Locate the cell with the specified text and output its [x, y] center coordinate. 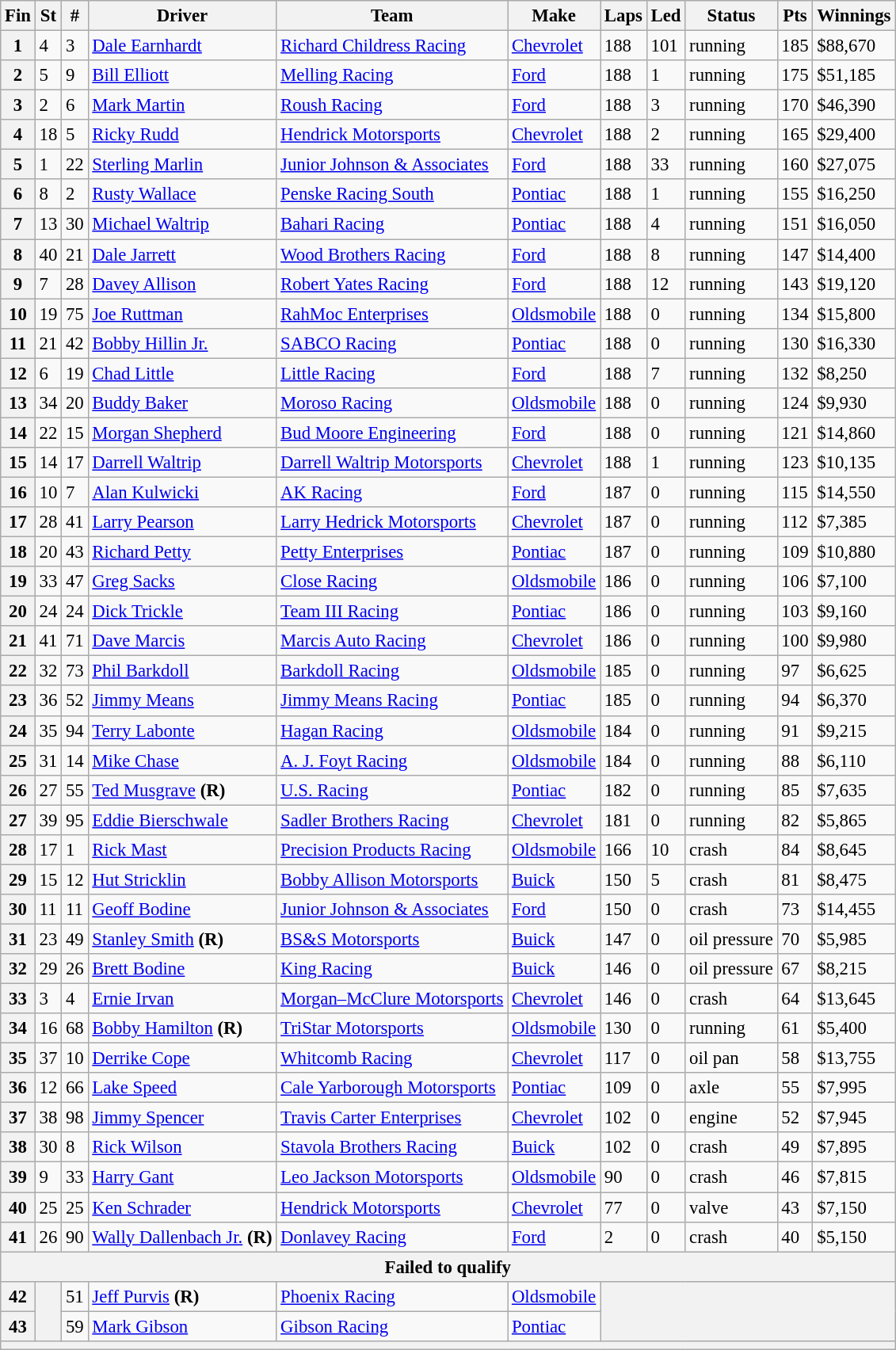
Jeff Purvis (R) [182, 1296]
Gibson Racing [392, 1326]
$7,895 [854, 1148]
124 [795, 403]
$19,120 [854, 284]
85 [795, 790]
101 [665, 46]
82 [795, 820]
Alan Kulwicki [182, 492]
Whitcomb Racing [392, 1058]
Laps [624, 16]
oil pan [731, 1058]
Harry Gant [182, 1177]
$9,980 [854, 641]
Dave Marcis [182, 641]
134 [795, 314]
Phoenix Racing [392, 1296]
Robert Yates Racing [392, 284]
Winnings [854, 16]
Larry Pearson [182, 522]
A. J. Foyt Racing [392, 761]
59 [74, 1326]
51 [74, 1296]
$7,635 [854, 790]
71 [74, 641]
Rick Wilson [182, 1148]
Richard Petty [182, 552]
Moroso Racing [392, 403]
$9,930 [854, 403]
axle [731, 1088]
123 [795, 463]
68 [74, 1028]
Sadler Brothers Racing [392, 820]
Failed to qualify [448, 1267]
151 [795, 224]
175 [795, 75]
Penske Racing South [392, 194]
143 [795, 284]
64 [795, 999]
$6,370 [854, 701]
U.S. Racing [392, 790]
Dale Earnhardt [182, 46]
$27,075 [854, 165]
Bahari Racing [392, 224]
Morgan Shepherd [182, 433]
King Racing [392, 969]
Bobby Hillin Jr. [182, 343]
$7,945 [854, 1118]
77 [624, 1207]
$10,880 [854, 552]
valve [731, 1207]
Rusty Wallace [182, 194]
117 [624, 1058]
$5,150 [854, 1237]
Darrell Waltrip [182, 463]
# [74, 16]
Led [665, 16]
$29,400 [854, 135]
$16,250 [854, 194]
165 [795, 135]
Team III Racing [392, 612]
$8,645 [854, 850]
Ernie Irvan [182, 999]
Precision Products Racing [392, 850]
70 [795, 939]
106 [795, 582]
Make [555, 16]
Geoff Bodine [182, 910]
97 [795, 671]
Ricky Rudd [182, 135]
Pts [795, 16]
Terry Labonte [182, 730]
166 [624, 850]
Mark Gibson [182, 1326]
66 [74, 1088]
Donlavey Racing [392, 1237]
Marcis Auto Racing [392, 641]
$7,995 [854, 1088]
$8,475 [854, 879]
$7,150 [854, 1207]
Hut Stricklin [182, 879]
Morgan–McClure Motorsports [392, 999]
Stanley Smith (R) [182, 939]
engine [731, 1118]
$7,385 [854, 522]
RahMoc Enterprises [392, 314]
$51,185 [854, 75]
$8,215 [854, 969]
$15,800 [854, 314]
Larry Hedrick Motorsports [392, 522]
$88,670 [854, 46]
Travis Carter Enterprises [392, 1118]
81 [795, 879]
Dale Jarrett [182, 254]
115 [795, 492]
Bobby Hamilton (R) [182, 1028]
$16,050 [854, 224]
$8,250 [854, 373]
Little Racing [392, 373]
98 [74, 1118]
100 [795, 641]
61 [795, 1028]
Michael Waltrip [182, 224]
Team [392, 16]
TriStar Motorsports [392, 1028]
75 [74, 314]
121 [795, 433]
170 [795, 105]
Driver [182, 16]
Davey Allison [182, 284]
Melling Racing [392, 75]
47 [74, 582]
Buddy Baker [182, 403]
Lake Speed [182, 1088]
$7,815 [854, 1177]
Eddie Bierschwale [182, 820]
Mark Martin [182, 105]
Mike Chase [182, 761]
103 [795, 612]
160 [795, 165]
58 [795, 1058]
$14,455 [854, 910]
Status [731, 16]
Wally Dallenbach Jr. (R) [182, 1237]
Roush Racing [392, 105]
Fin [18, 16]
Bobby Allison Motorsports [392, 879]
Greg Sacks [182, 582]
Hagan Racing [392, 730]
Petty Enterprises [392, 552]
Jimmy Means Racing [392, 701]
Cale Yarborough Motorsports [392, 1088]
Brett Bodine [182, 969]
Barkdoll Racing [392, 671]
Dick Trickle [182, 612]
155 [795, 194]
Bill Elliott [182, 75]
181 [624, 820]
Sterling Marlin [182, 165]
67 [795, 969]
46 [795, 1177]
$10,135 [854, 463]
$6,625 [854, 671]
$13,645 [854, 999]
$9,160 [854, 612]
$14,400 [854, 254]
$46,390 [854, 105]
Rick Mast [182, 850]
Phil Barkdoll [182, 671]
182 [624, 790]
St [48, 16]
Joe Ruttman [182, 314]
Wood Brothers Racing [392, 254]
88 [795, 761]
Darrell Waltrip Motorsports [392, 463]
Ted Musgrave (R) [182, 790]
$13,755 [854, 1058]
Ken Schrader [182, 1207]
Stavola Brothers Racing [392, 1148]
$7,100 [854, 582]
Close Racing [392, 582]
$6,110 [854, 761]
91 [795, 730]
Bud Moore Engineering [392, 433]
Richard Childress Racing [392, 46]
95 [74, 820]
132 [795, 373]
$16,330 [854, 343]
$9,215 [854, 730]
AK Racing [392, 492]
Leo Jackson Motorsports [392, 1177]
$5,400 [854, 1028]
$5,865 [854, 820]
$5,985 [854, 939]
Jimmy Means [182, 701]
Chad Little [182, 373]
84 [795, 850]
Jimmy Spencer [182, 1118]
BS&S Motorsports [392, 939]
$14,550 [854, 492]
112 [795, 522]
Derrike Cope [182, 1058]
$14,860 [854, 433]
SABCO Racing [392, 343]
